Output the (x, y) coordinate of the center of the cell containing the given text.  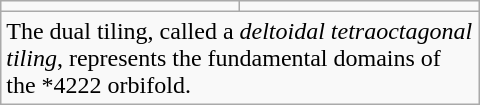
The dual tiling, called a deltoidal tetraoctagonal tiling, represents the fundamental domains of the *4222 orbifold. (240, 58)
